Locate the cell with the specified text and output its (x, y) center coordinate. 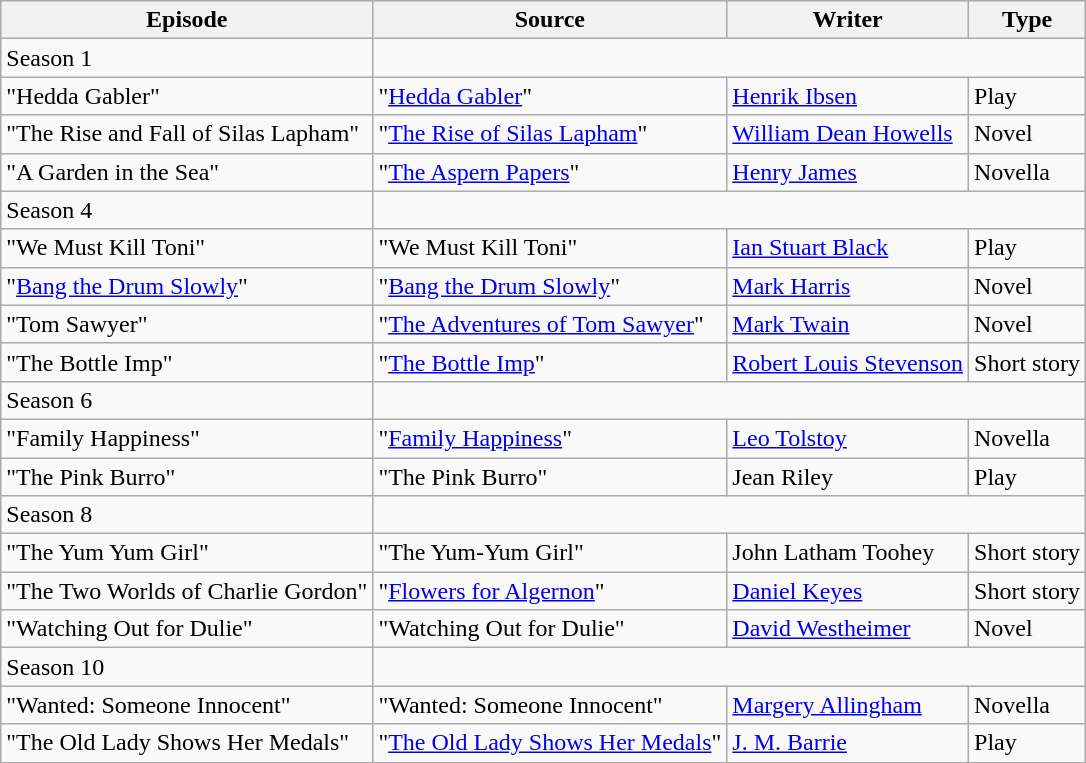
Season 6 (187, 400)
Ian Stuart Black (848, 248)
"The Rise of Silas Lapham" (550, 134)
Season 1 (187, 58)
Leo Tolstoy (848, 438)
"The Adventures of Tom Sawyer" (550, 324)
Season 10 (187, 667)
"The Aspern Papers" (550, 172)
Henry James (848, 172)
"The Two Worlds of Charlie Gordon" (187, 591)
J. M. Barrie (848, 743)
Writer (848, 20)
Mark Harris (848, 286)
"A Garden in the Sea" (187, 172)
Episode (187, 20)
Source (550, 20)
"The Rise and Fall of Silas Lapham" (187, 134)
Type (1028, 20)
Margery Allingham (848, 705)
Henrik Ibsen (848, 96)
Mark Twain (848, 324)
Season 8 (187, 515)
David Westheimer (848, 629)
Season 4 (187, 210)
Jean Riley (848, 477)
"Tom Sawyer" (187, 324)
"Flowers for Algernon" (550, 591)
"The Yum Yum Girl" (187, 553)
"The Yum-Yum Girl" (550, 553)
Robert Louis Stevenson (848, 362)
William Dean Howells (848, 134)
John Latham Toohey (848, 553)
Daniel Keyes (848, 591)
